Determine the (x, y) coordinate at the center of the cell enclosing the given text.  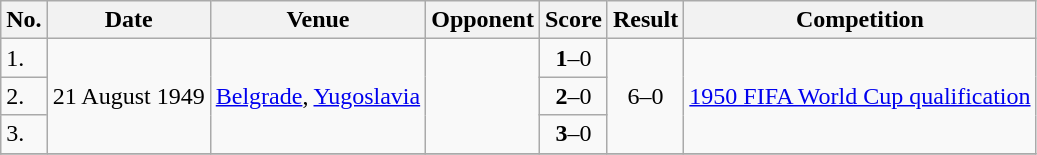
1. (24, 58)
Opponent (483, 20)
Competition (860, 20)
Belgrade, Yugoslavia (318, 96)
Result (645, 20)
No. (24, 20)
1950 FIFA World Cup qualification (860, 96)
2–0 (573, 96)
6–0 (645, 96)
Venue (318, 20)
3–0 (573, 134)
2. (24, 96)
1–0 (573, 58)
Date (128, 20)
21 August 1949 (128, 96)
3. (24, 134)
Score (573, 20)
